Locate the cell with the specified text and output its (X, Y) center coordinate. 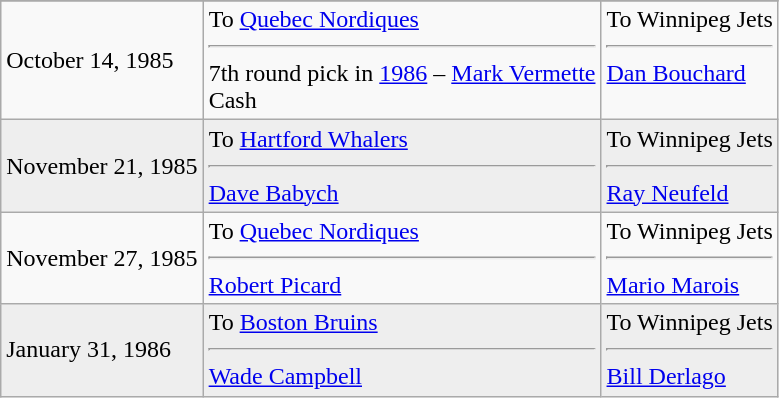
To Winnipeg JetsBill Derlago (690, 350)
November 21, 1985 (102, 166)
To Boston BruinsWade Campbell (402, 350)
To Winnipeg JetsMario Marois (690, 258)
November 27, 1985 (102, 258)
To Winnipeg JetsDan Bouchard (690, 60)
To Quebec Nordiques7th round pick in 1986 – Mark Vermette Cash (402, 60)
October 14, 1985 (102, 60)
To Quebec NordiquesRobert Picard (402, 258)
To Winnipeg JetsRay Neufeld (690, 166)
January 31, 1986 (102, 350)
To Hartford WhalersDave Babych (402, 166)
